From the cell containing the given text, extract its center point as [X, Y] coordinate. 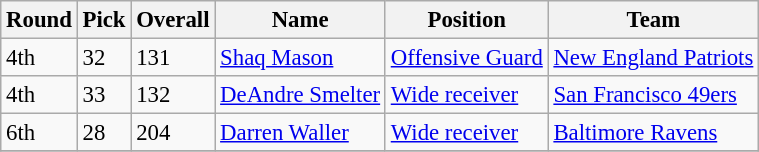
33 [104, 95]
132 [173, 95]
DeAndre Smelter [300, 95]
Shaq Mason [300, 58]
Position [466, 20]
204 [173, 133]
Darren Waller [300, 133]
28 [104, 133]
Round [39, 20]
32 [104, 58]
Pick [104, 20]
Baltimore Ravens [654, 133]
Team [654, 20]
131 [173, 58]
Overall [173, 20]
Name [300, 20]
San Francisco 49ers [654, 95]
6th [39, 133]
New England Patriots [654, 58]
Offensive Guard [466, 58]
